Find where the given text appears and provide that cell's center as [x, y] coordinate. 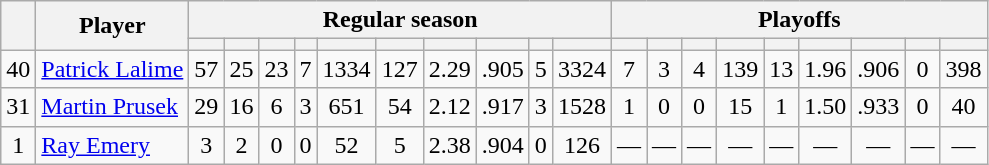
25 [242, 69]
.917 [502, 107]
31 [18, 107]
.905 [502, 69]
1528 [582, 107]
15 [740, 107]
Ray Emery [112, 145]
2.29 [450, 69]
29 [206, 107]
398 [964, 69]
Regular season [400, 20]
651 [346, 107]
1.96 [826, 69]
Martin Prusek [112, 107]
16 [242, 107]
2 [242, 145]
Patrick Lalime [112, 69]
126 [582, 145]
Playoffs [799, 20]
54 [400, 107]
3324 [582, 69]
1.50 [826, 107]
6 [276, 107]
.933 [878, 107]
127 [400, 69]
.904 [502, 145]
52 [346, 145]
1334 [346, 69]
57 [206, 69]
2.12 [450, 107]
.906 [878, 69]
Player [112, 26]
139 [740, 69]
2.38 [450, 145]
13 [782, 69]
4 [700, 69]
23 [276, 69]
